Capture the cell that displays the provided text and extract its [X, Y] central coordinate. 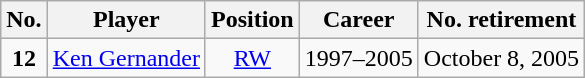
Player [126, 20]
Ken Gernander [126, 58]
Position [252, 20]
No. [24, 20]
12 [24, 58]
Career [358, 20]
1997–2005 [358, 58]
October 8, 2005 [501, 58]
RW [252, 58]
No. retirement [501, 20]
